Provide the (X, Y) coordinate of the cell's center where the given text is located.  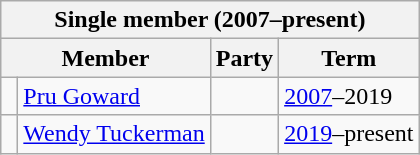
Party (244, 58)
Pru Goward (114, 96)
Term (349, 58)
2007–2019 (349, 96)
Member (106, 58)
Single member (2007–present) (210, 20)
2019–present (349, 134)
Wendy Tuckerman (114, 134)
